Capture the cell that displays the provided text and extract its [x, y] central coordinate. 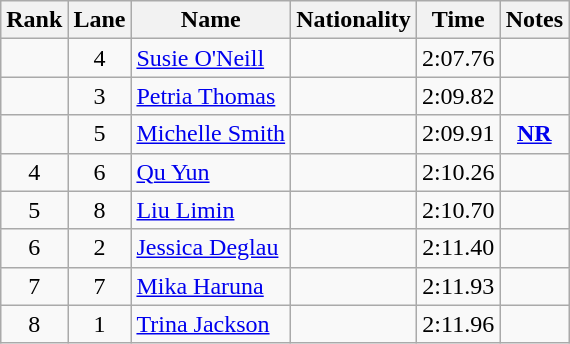
2 [100, 248]
Time [458, 20]
Notes [534, 20]
2:11.40 [458, 248]
2:11.93 [458, 286]
Susie O'Neill [211, 58]
Jessica Deglau [211, 248]
2:10.70 [458, 210]
2:11.96 [458, 324]
Liu Limin [211, 210]
2:07.76 [458, 58]
Nationality [354, 20]
2:09.82 [458, 96]
2:10.26 [458, 172]
Qu Yun [211, 172]
Mika Haruna [211, 286]
1 [100, 324]
3 [100, 96]
NR [534, 134]
2:09.91 [458, 134]
Trina Jackson [211, 324]
Rank [34, 20]
Petria Thomas [211, 96]
Michelle Smith [211, 134]
Lane [100, 20]
Name [211, 20]
